Detect which cell encompasses the target text, then output its (x, y) center coordinate. 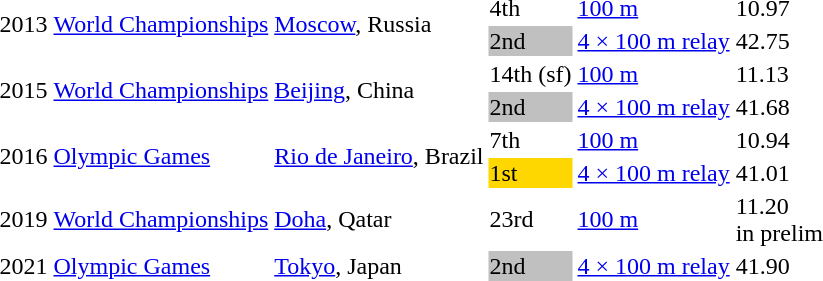
14th (sf) (530, 74)
Rio de Janeiro, Brazil (379, 156)
1st (530, 173)
Doha, Qatar (379, 220)
23rd (530, 220)
7th (530, 140)
Beijing, China (379, 90)
Tokyo, Japan (379, 266)
